Provide the (X, Y) coordinate of the cell's center where the given text is located.  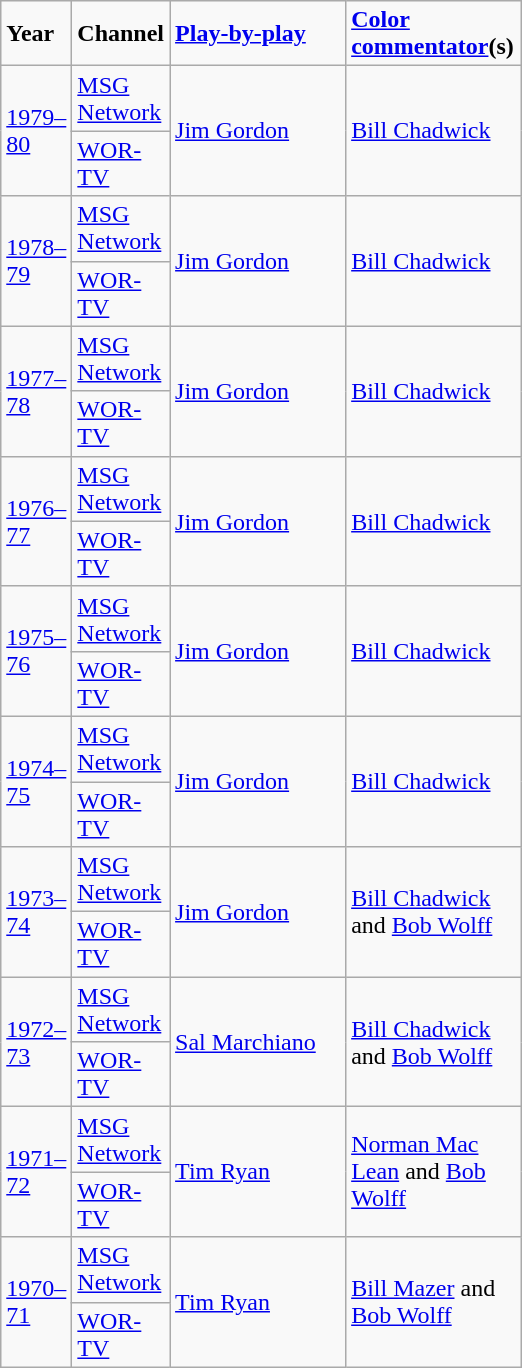
1978–79 (36, 261)
1979–80 (36, 131)
Play-by-play (258, 34)
1975–76 (36, 651)
Norman Mac Lean and Bob Wolff (434, 1172)
Year (36, 34)
1971–72 (36, 1172)
Color commentator(s) (434, 34)
Bill Mazer and Bob Wolff (434, 1302)
1974–75 (36, 781)
1972–73 (36, 1042)
1977–78 (36, 391)
Sal Marchiano (258, 1042)
1976–77 (36, 521)
1973–74 (36, 912)
1970–71 (36, 1302)
Channel (121, 34)
